Detect which cell encompasses the target text, then output its (x, y) center coordinate. 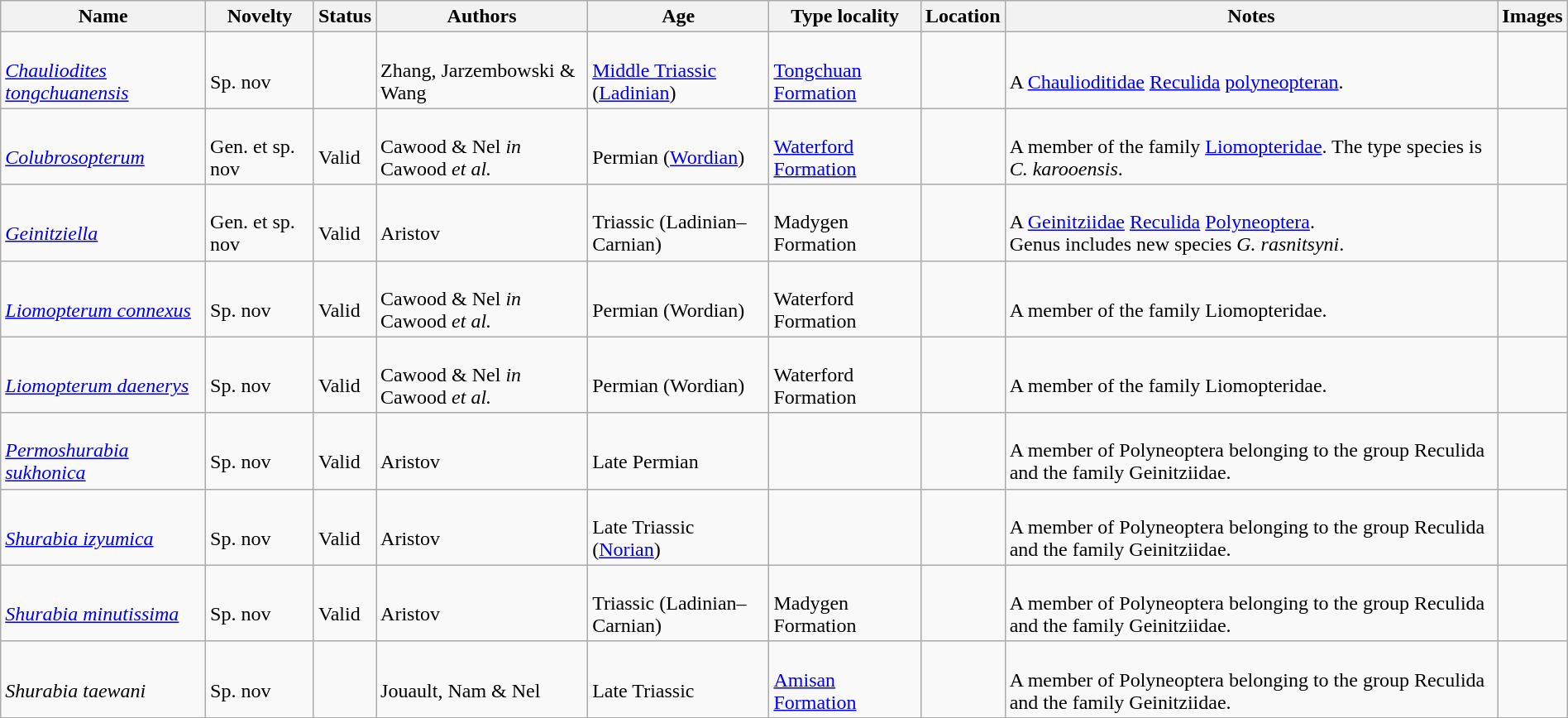
Shurabia taewani (103, 679)
Zhang, Jarzembowski & Wang (482, 70)
Age (678, 17)
Late Triassic (Norian) (678, 527)
Type locality (845, 17)
Geinitziella (103, 223)
Notes (1251, 17)
Status (344, 17)
Location (963, 17)
A Chaulioditidae Reculida polyneopteran. (1251, 70)
Jouault, Nam & Nel (482, 679)
Shurabia minutissima (103, 603)
Authors (482, 17)
Liomopterum connexus (103, 299)
Amisan Formation (845, 679)
Late Triassic (678, 679)
Images (1532, 17)
Tongchuan Formation (845, 70)
A member of the family Liomopteridae. The type species is C. karooensis. (1251, 146)
Permoshurabia sukhonica (103, 451)
Middle Triassic (Ladinian) (678, 70)
Late Permian (678, 451)
Novelty (260, 17)
Chauliodites tongchuanensis (103, 70)
Name (103, 17)
Liomopterum daenerys (103, 375)
Colubrosopterum (103, 146)
A Geinitziidae Reculida Polyneoptera. Genus includes new species G. rasnitsyni. (1251, 223)
Shurabia izyumica (103, 527)
